For the text-containing cell, return its midpoint in (x, y) coordinate format. 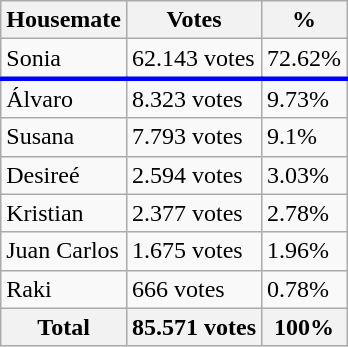
Total (64, 327)
0.78% (304, 289)
Raki (64, 289)
Kristian (64, 213)
Housemate (64, 20)
72.62% (304, 59)
2.78% (304, 213)
7.793 votes (194, 137)
666 votes (194, 289)
2.594 votes (194, 175)
8.323 votes (194, 98)
100% (304, 327)
1.96% (304, 251)
9.1% (304, 137)
Álvaro (64, 98)
Juan Carlos (64, 251)
Susana (64, 137)
% (304, 20)
Sonia (64, 59)
3.03% (304, 175)
9.73% (304, 98)
1.675 votes (194, 251)
Votes (194, 20)
62.143 votes (194, 59)
2.377 votes (194, 213)
Desireé (64, 175)
85.571 votes (194, 327)
